Scan for the cell matching the given text and deliver its [X, Y] coordinate at center. 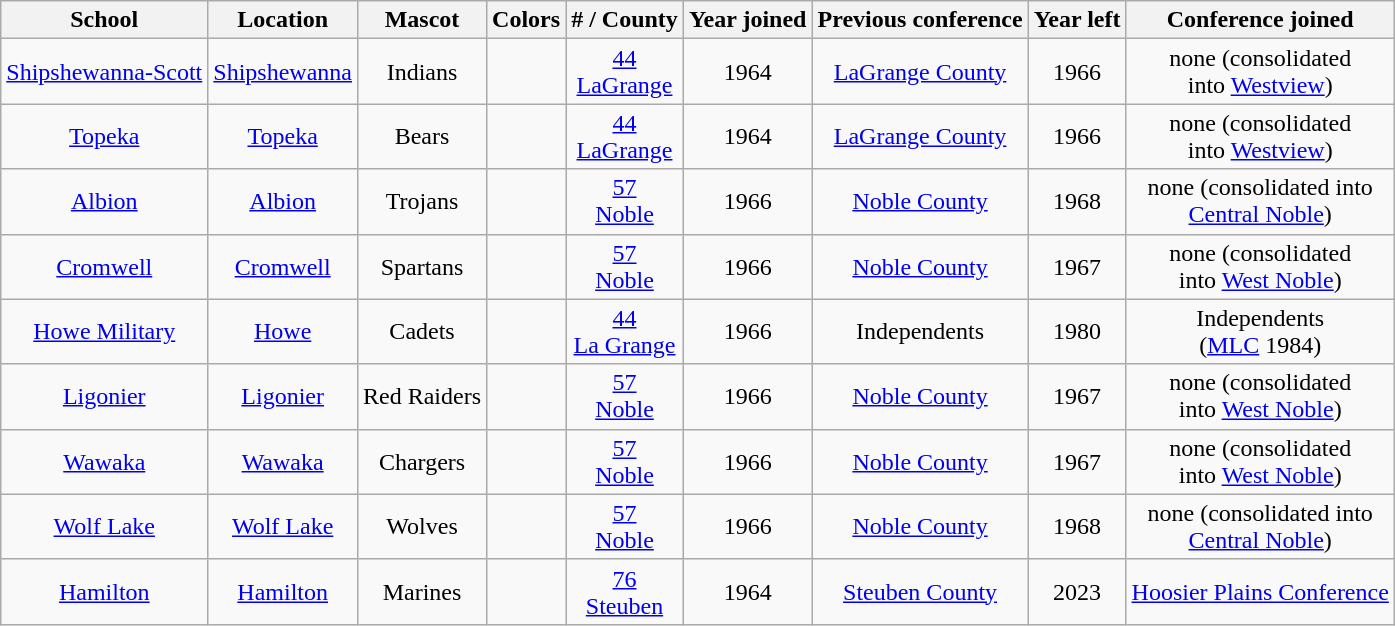
Marines [422, 592]
Spartans [422, 266]
Steuben County [920, 592]
Mascot [422, 20]
Trojans [422, 202]
School [104, 20]
Chargers [422, 462]
Bears [422, 136]
Wolves [422, 526]
Hoosier Plains Conference [1260, 592]
Cadets [422, 332]
Independents(MLC 1984) [1260, 332]
44 La Grange [625, 332]
Independents [920, 332]
Shipshewanna-Scott [104, 72]
1980 [1077, 332]
Colors [526, 20]
Location [283, 20]
# / County [625, 20]
2023 [1077, 592]
Shipshewanna [283, 72]
Red Raiders [422, 396]
Howe [283, 332]
Previous conference [920, 20]
76 Steuben [625, 592]
Howe Military [104, 332]
Indians [422, 72]
Year joined [748, 20]
Conference joined [1260, 20]
Year left [1077, 20]
